Output the [X, Y] coordinate of the center of the cell containing the given text.  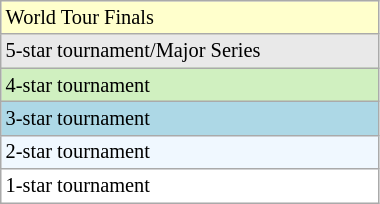
5-star tournament/Major Series [190, 51]
World Tour Finals [190, 17]
4-star tournament [190, 85]
3-star tournament [190, 118]
2-star tournament [190, 152]
1-star tournament [190, 186]
